Detect which cell encompasses the target text, then output its (x, y) center coordinate. 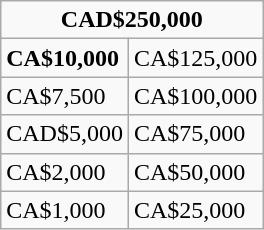
CA$125,000 (195, 58)
CA$100,000 (195, 96)
CA$1,000 (65, 210)
CA$25,000 (195, 210)
CA$75,000 (195, 134)
CA$2,000 (65, 172)
CA$50,000 (195, 172)
CAD$5,000 (65, 134)
CA$10,000 (65, 58)
CAD$250,000 (132, 20)
CA$7,500 (65, 96)
